From the cell containing the given text, extract its center point as [X, Y] coordinate. 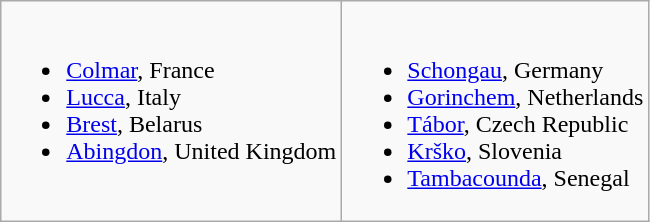
Colmar, France Lucca, Italy Brest, Belarus Abingdon, United Kingdom [172, 112]
Schongau, Germany Gorinchem, Netherlands Tábor, Czech Republic Krško, Slovenia Tambacounda, Senegal [496, 112]
